Find where the given text appears and provide that cell's center as [x, y] coordinate. 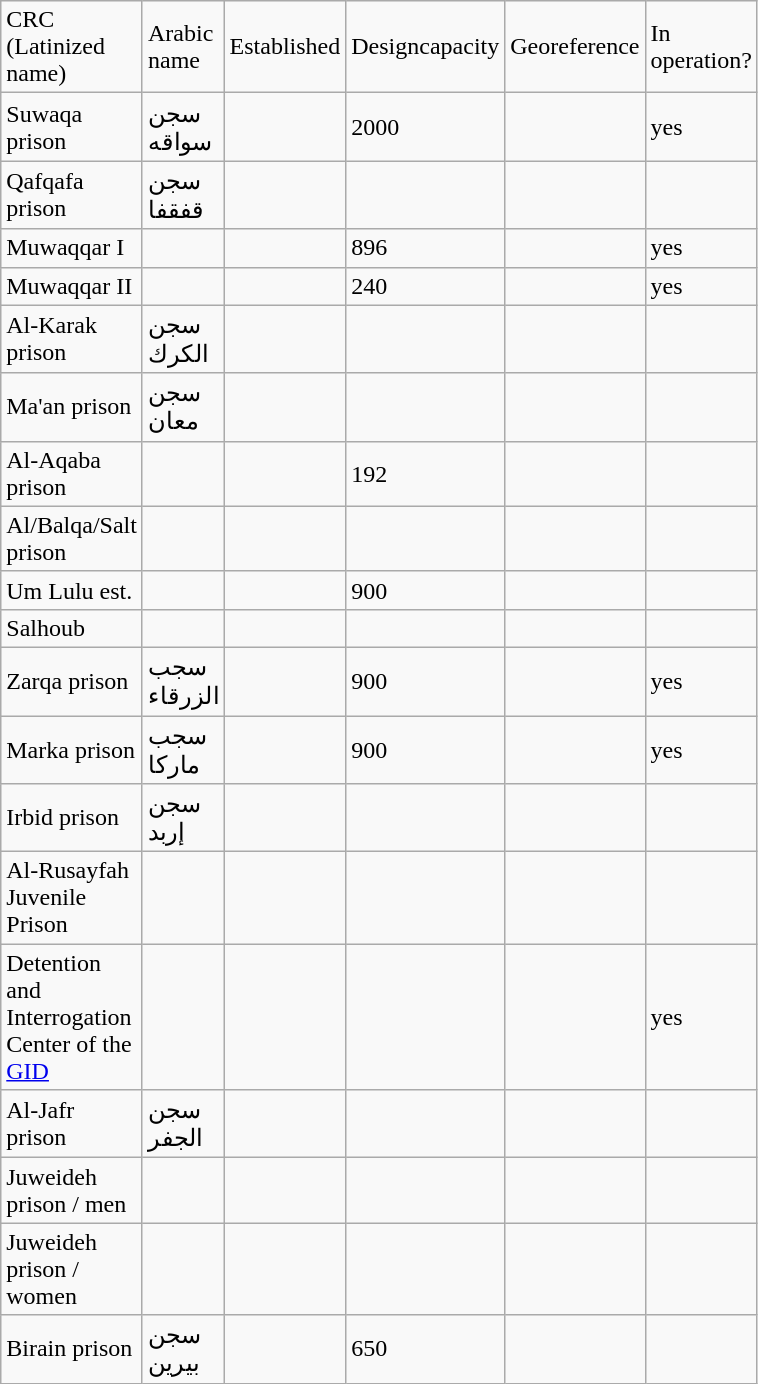
Al-Aqaba prison [72, 474]
Al-Rusayfah Juvenile Prison [72, 898]
Birain prison [72, 1349]
650 [426, 1349]
Qafqafa prison [72, 195]
سجن سواقه [183, 127]
Arabic name [183, 47]
Al-Karak prison [72, 339]
896 [426, 248]
Marka prison [72, 750]
Um Lulu est. [72, 590]
Designcapacity [426, 47]
سجن قفقفا [183, 195]
سجن إربد [183, 818]
192 [426, 474]
CRC (Latinized name) [72, 47]
In operation? [701, 47]
سجب ماركا [183, 750]
Irbid prison [72, 818]
Established [285, 47]
2000 [426, 127]
Muwaqqar I [72, 248]
سجن بيرين [183, 1349]
سجن الجفر [183, 1124]
Salhoub [72, 628]
سجب الزرقاء [183, 681]
Al-Jafr prison [72, 1124]
Juweideh prison / women [72, 1269]
سجن الكرك [183, 339]
Ma'an prison [72, 407]
Suwaqa prison [72, 127]
Muwaqqar II [72, 286]
Al/Balqa/Salt prison [72, 538]
Juweideh prison / men [72, 1190]
240 [426, 286]
سجن معان [183, 407]
Detention and Interrogation Center of the GID [72, 1017]
Zarqa prison [72, 681]
Georeference [575, 47]
